From the cell containing the given text, extract its center point as [x, y] coordinate. 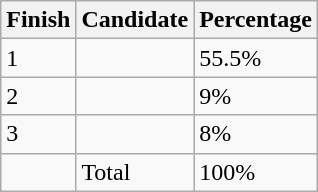
8% [256, 134]
55.5% [256, 58]
2 [38, 96]
Candidate [135, 20]
Percentage [256, 20]
1 [38, 58]
Finish [38, 20]
100% [256, 172]
9% [256, 96]
3 [38, 134]
Total [135, 172]
